Output the [X, Y] coordinate of the center of the cell containing the given text.  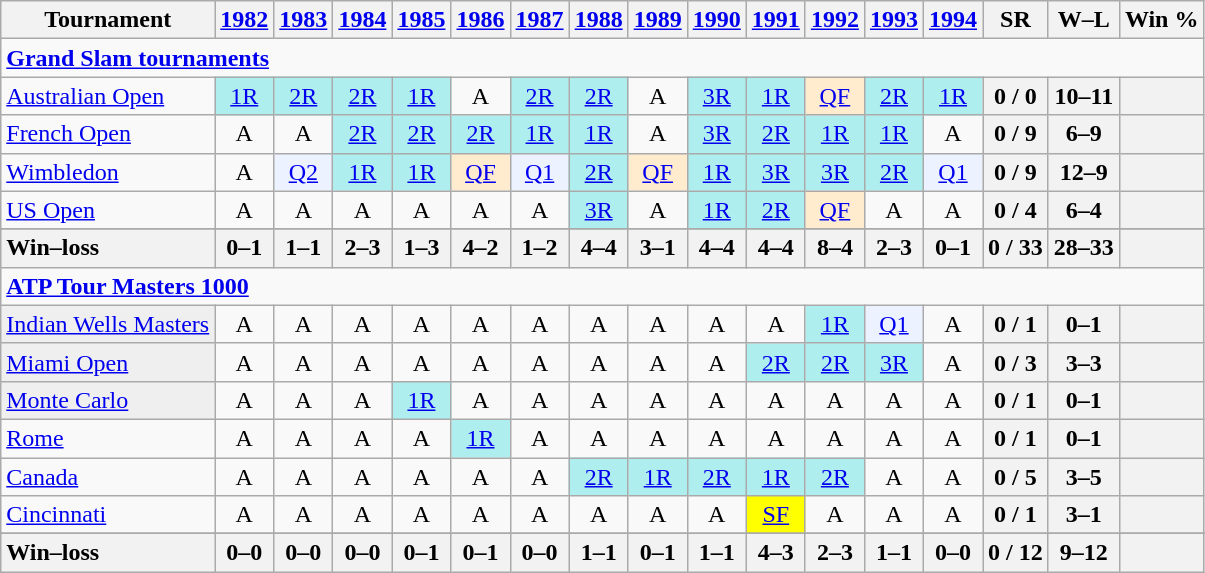
1992 [834, 20]
Rome [108, 438]
0 / 4 [1016, 210]
10–11 [1084, 96]
4–2 [480, 248]
12–9 [1084, 172]
Monte Carlo [108, 400]
W–L [1084, 20]
Tournament [108, 20]
Canada [108, 477]
1993 [894, 20]
0 / 33 [1016, 248]
1988 [598, 20]
US Open [108, 210]
1983 [304, 20]
ATP Tour Masters 1000 [602, 286]
0 / 5 [1016, 477]
Cincinnati [108, 515]
0 / 0 [1016, 96]
1984 [362, 20]
3–5 [1084, 477]
6–9 [1084, 134]
SR [1016, 20]
1986 [480, 20]
0 / 3 [1016, 362]
Grand Slam tournaments [602, 58]
8–4 [834, 248]
3–3 [1084, 362]
1–2 [540, 248]
0 / 12 [1016, 553]
1–3 [422, 248]
1987 [540, 20]
28–33 [1084, 248]
9–12 [1084, 553]
Australian Open [108, 96]
1985 [422, 20]
Indian Wells Masters [108, 324]
Miami Open [108, 362]
1989 [658, 20]
Q2 [304, 172]
4–3 [776, 553]
French Open [108, 134]
SF [776, 515]
6–4 [1084, 210]
1994 [952, 20]
1991 [776, 20]
Wimbledon [108, 172]
Win % [1162, 20]
1982 [244, 20]
1990 [716, 20]
